Determine the (X, Y) coordinate at the center of the cell enclosing the given text.  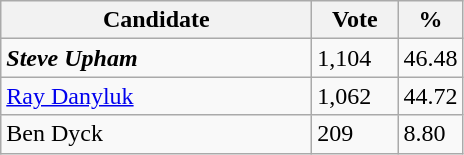
8.80 (430, 134)
Ray Danyluk (156, 96)
209 (355, 134)
Candidate (156, 20)
1,062 (355, 96)
% (430, 20)
Vote (355, 20)
1,104 (355, 58)
Steve Upham (156, 58)
46.48 (430, 58)
44.72 (430, 96)
Ben Dyck (156, 134)
